Find where the given text appears and provide that cell's center as [X, Y] coordinate. 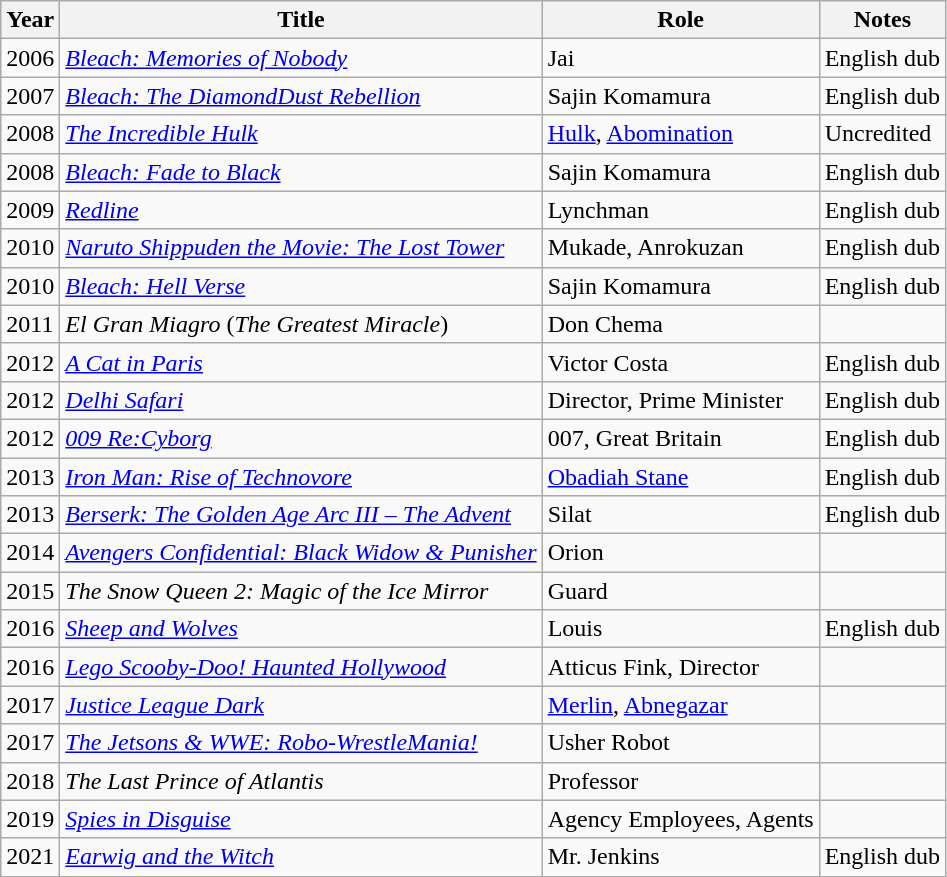
007, Great Britain [680, 438]
A Cat in Paris [301, 362]
Avengers Confidential: Black Widow & Punisher [301, 553]
Mr. Jenkins [680, 857]
2011 [30, 324]
2007 [30, 96]
Bleach: Hell Verse [301, 286]
Delhi Safari [301, 400]
Silat [680, 515]
Guard [680, 591]
Mukade, Anrokuzan [680, 248]
Bleach: The DiamondDust Rebellion [301, 96]
Bleach: Fade to Black [301, 172]
The Jetsons & WWE: Robo-WrestleMania! [301, 743]
Berserk: The Golden Age Arc III – The Advent [301, 515]
Bleach: Memories of Nobody [301, 58]
2009 [30, 210]
The Snow Queen 2: Magic of the Ice Mirror [301, 591]
Professor [680, 781]
Usher Robot [680, 743]
El Gran Miagro (The Greatest Miracle) [301, 324]
Obadiah Stane [680, 477]
Role [680, 20]
Atticus Fink, Director [680, 667]
Notes [882, 20]
Victor Costa [680, 362]
Naruto Shippuden the Movie: The Lost Tower [301, 248]
2015 [30, 591]
009 Re:Cyborg [301, 438]
Lynchman [680, 210]
Hulk, Abomination [680, 134]
Uncredited [882, 134]
Iron Man: Rise of Technovore [301, 477]
Don Chema [680, 324]
Spies in Disguise [301, 819]
Year [30, 20]
Redline [301, 210]
Agency Employees, Agents [680, 819]
Louis [680, 629]
Sheep and Wolves [301, 629]
2021 [30, 857]
2019 [30, 819]
Jai [680, 58]
The Incredible Hulk [301, 134]
The Last Prince of Atlantis [301, 781]
Justice League Dark [301, 705]
Earwig and the Witch [301, 857]
2014 [30, 553]
Lego Scooby-Doo! Haunted Hollywood [301, 667]
2018 [30, 781]
Orion [680, 553]
Title [301, 20]
Director, Prime Minister [680, 400]
Merlin, Abnegazar [680, 705]
2006 [30, 58]
